Return (x, y) of the center of cell containing provided text 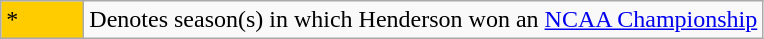
* (42, 20)
Denotes season(s) in which Henderson won an NCAA Championship (424, 20)
